Extract the (X, Y) coordinate from the center of the cell holding the provided text.  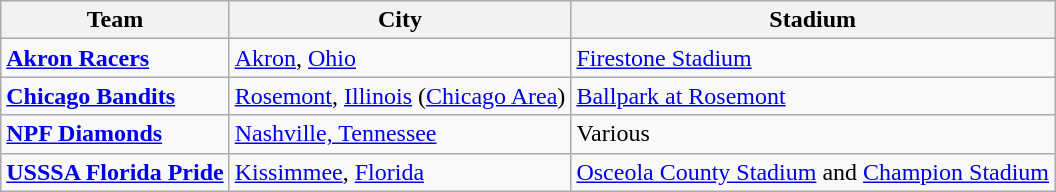
Osceola County Stadium and Champion Stadium (813, 172)
Ballpark at Rosemont (813, 96)
Akron, Ohio (400, 58)
Team (115, 20)
Chicago Bandits (115, 96)
Akron Racers (115, 58)
City (400, 20)
Stadium (813, 20)
Kissimmee, Florida (400, 172)
USSSA Florida Pride (115, 172)
NPF Diamonds (115, 134)
Rosemont, Illinois (Chicago Area) (400, 96)
Various (813, 134)
Nashville, Tennessee (400, 134)
Firestone Stadium (813, 58)
